Extract the (X, Y) coordinate from the center of the cell holding the provided text.  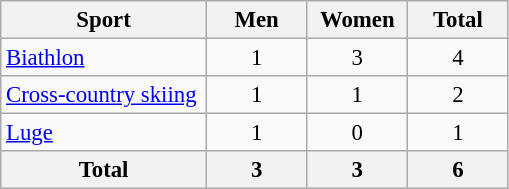
6 (458, 170)
Sport (104, 20)
Cross-country skiing (104, 95)
0 (358, 133)
Women (358, 20)
Biathlon (104, 58)
Men (256, 20)
2 (458, 95)
Luge (104, 133)
4 (458, 58)
